Output the [x, y] coordinate of the center of the cell containing the given text.  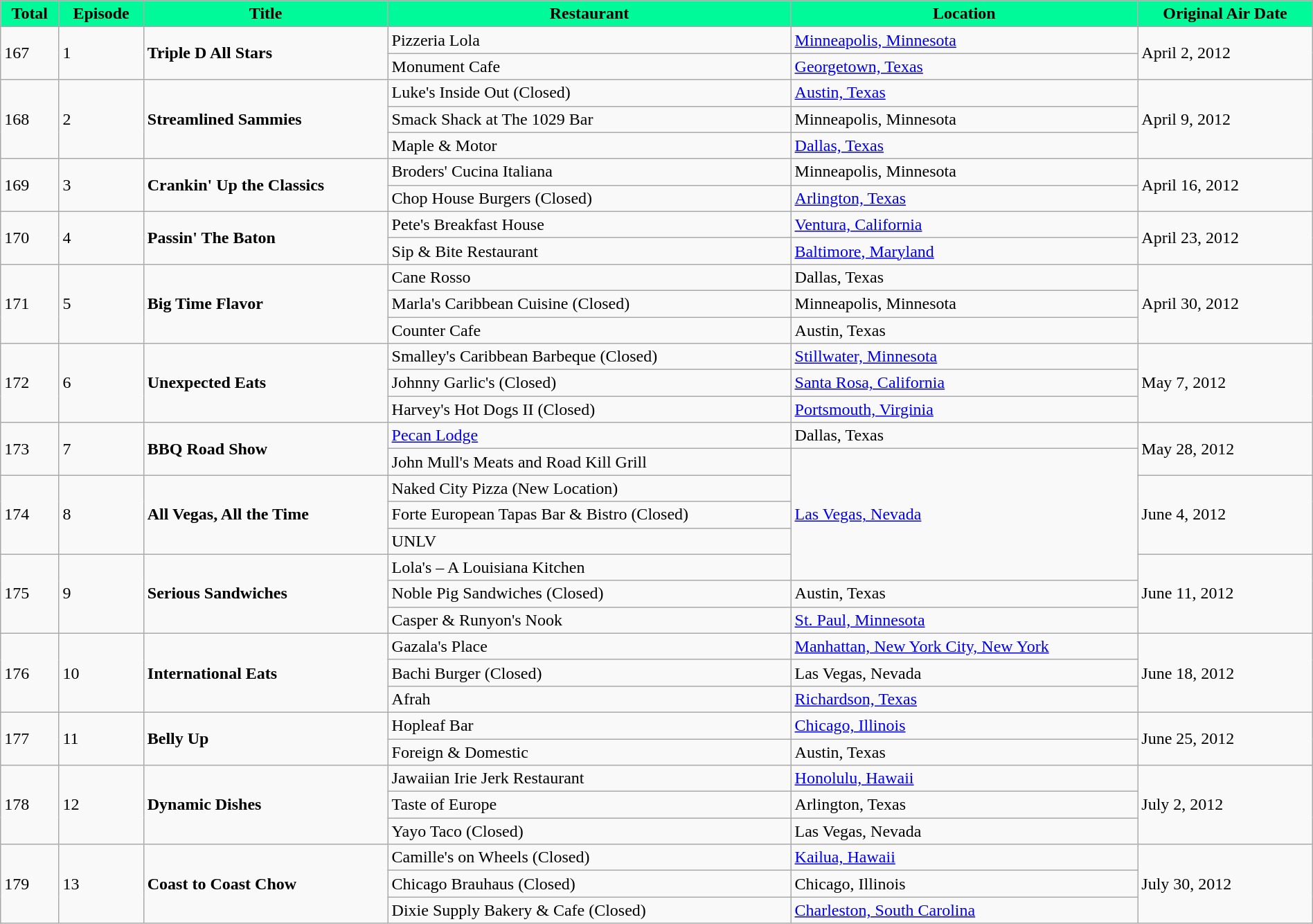
Coast to Coast Chow [266, 884]
6 [101, 383]
Marla's Caribbean Cuisine (Closed) [589, 303]
Portsmouth, Virginia [964, 409]
13 [101, 884]
173 [30, 449]
All Vegas, All the Time [266, 515]
April 16, 2012 [1225, 185]
172 [30, 383]
Baltimore, Maryland [964, 251]
Casper & Runyon's Nook [589, 620]
April 30, 2012 [1225, 303]
178 [30, 805]
Maple & Motor [589, 145]
7 [101, 449]
12 [101, 805]
Bachi Burger (Closed) [589, 673]
174 [30, 515]
Pizzeria Lola [589, 40]
April 23, 2012 [1225, 238]
11 [101, 738]
Foreign & Domestic [589, 752]
May 28, 2012 [1225, 449]
168 [30, 119]
June 11, 2012 [1225, 594]
April 9, 2012 [1225, 119]
176 [30, 673]
9 [101, 594]
Crankin' Up the Classics [266, 185]
Chicago Brauhaus (Closed) [589, 884]
Big Time Flavor [266, 303]
Charleston, South Carolina [964, 910]
June 4, 2012 [1225, 515]
Episode [101, 14]
Yayo Taco (Closed) [589, 831]
John Mull's Meats and Road Kill Grill [589, 462]
May 7, 2012 [1225, 383]
Total [30, 14]
Smack Shack at The 1029 Bar [589, 119]
Hopleaf Bar [589, 725]
10 [101, 673]
Belly Up [266, 738]
170 [30, 238]
Kailua, Hawaii [964, 858]
Counter Cafe [589, 330]
Title [266, 14]
Harvey's Hot Dogs II (Closed) [589, 409]
Location [964, 14]
UNLV [589, 541]
1 [101, 53]
3 [101, 185]
Ventura, California [964, 224]
Lola's – A Louisiana Kitchen [589, 567]
177 [30, 738]
Streamlined Sammies [266, 119]
Unexpected Eats [266, 383]
Pete's Breakfast House [589, 224]
Smalley's Caribbean Barbeque (Closed) [589, 357]
Georgetown, Texas [964, 66]
Honolulu, Hawaii [964, 779]
Noble Pig Sandwiches (Closed) [589, 594]
Broders' Cucina Italiana [589, 172]
169 [30, 185]
4 [101, 238]
BBQ Road Show [266, 449]
International Eats [266, 673]
Monument Cafe [589, 66]
Luke's Inside Out (Closed) [589, 93]
175 [30, 594]
Stillwater, Minnesota [964, 357]
Triple D All Stars [266, 53]
Gazala's Place [589, 646]
Pecan Lodge [589, 436]
St. Paul, Minnesota [964, 620]
Jawaiian Irie Jerk Restaurant [589, 779]
Original Air Date [1225, 14]
July 30, 2012 [1225, 884]
Manhattan, New York City, New York [964, 646]
Camille's on Wheels (Closed) [589, 858]
Passin' The Baton [266, 238]
Cane Rosso [589, 277]
Afrah [589, 699]
Johnny Garlic's (Closed) [589, 383]
171 [30, 303]
Sip & Bite Restaurant [589, 251]
179 [30, 884]
Dixie Supply Bakery & Cafe (Closed) [589, 910]
July 2, 2012 [1225, 805]
Santa Rosa, California [964, 383]
2 [101, 119]
June 25, 2012 [1225, 738]
Richardson, Texas [964, 699]
April 2, 2012 [1225, 53]
Serious Sandwiches [266, 594]
June 18, 2012 [1225, 673]
Restaurant [589, 14]
Chop House Burgers (Closed) [589, 198]
Taste of Europe [589, 805]
Dynamic Dishes [266, 805]
167 [30, 53]
Naked City Pizza (New Location) [589, 488]
Forte European Tapas Bar & Bistro (Closed) [589, 515]
5 [101, 303]
8 [101, 515]
